Detect which cell encompasses the target text, then output its (x, y) center coordinate. 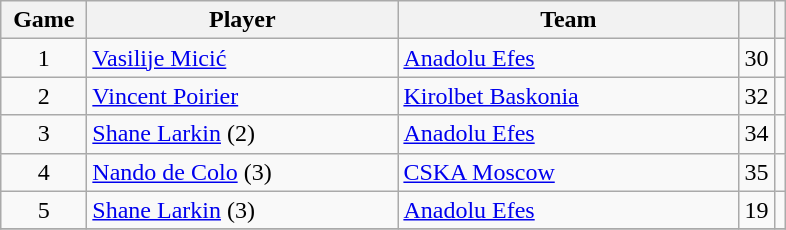
30 (756, 58)
Kirolbet Baskonia (568, 96)
Shane Larkin (2) (242, 134)
35 (756, 172)
2 (44, 96)
1 (44, 58)
Shane Larkin (3) (242, 210)
4 (44, 172)
5 (44, 210)
Nando de Colo (3) (242, 172)
19 (756, 210)
Team (568, 20)
Game (44, 20)
Vincent Poirier (242, 96)
34 (756, 134)
CSKA Moscow (568, 172)
32 (756, 96)
Player (242, 20)
Vasilije Micić (242, 58)
3 (44, 134)
